Return the [x, y] coordinate for the center point of the cell that contains the specified text.  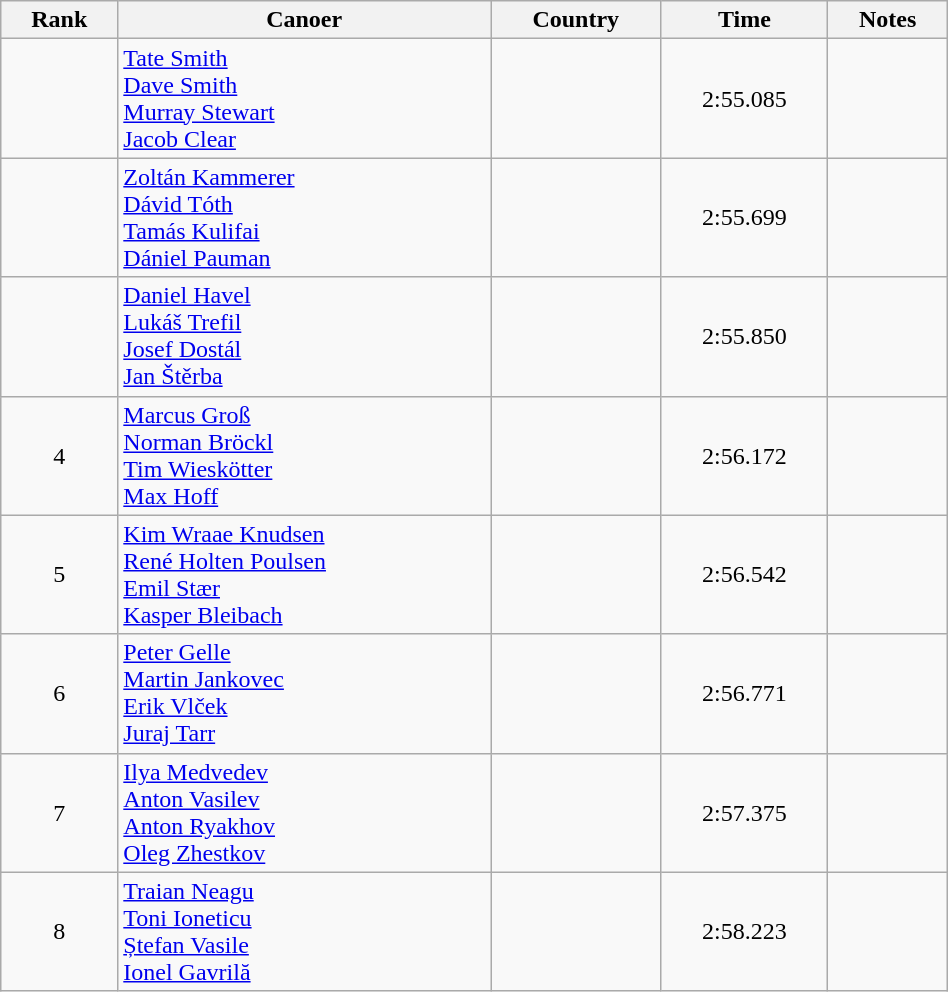
7 [60, 812]
Peter GelleMartin JankovecErik VlčekJuraj Tarr [304, 694]
2:55.699 [744, 218]
Zoltán KammererDávid TóthTamás KulifaiDániel Pauman [304, 218]
Notes [888, 20]
2:56.542 [744, 574]
Time [744, 20]
5 [60, 574]
Rank [60, 20]
Kim Wraae KnudsenRené Holten PoulsenEmil StærKasper Bleibach [304, 574]
Marcus GroßNorman BröcklTim WieskötterMax Hoff [304, 456]
4 [60, 456]
2:55.085 [744, 98]
2:57.375 [744, 812]
Traian NeaguToni IoneticuȘtefan VasileIonel Gavrilă [304, 932]
Daniel HavelLukáš TrefilJosef DostálJan Štěrba [304, 336]
2:55.850 [744, 336]
8 [60, 932]
2:58.223 [744, 932]
Ilya MedvedevAnton VasilevAnton RyakhovOleg Zhestkov [304, 812]
Country [575, 20]
6 [60, 694]
Tate SmithDave SmithMurray StewartJacob Clear [304, 98]
2:56.172 [744, 456]
Canoer [304, 20]
2:56.771 [744, 694]
